Return (x, y) of the center of cell containing provided text 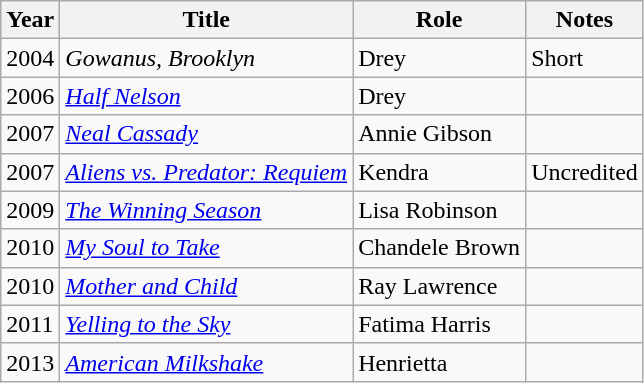
Role (440, 20)
Henrietta (440, 362)
Kendra (440, 172)
Chandele Brown (440, 248)
Neal Cassady (206, 134)
Gowanus, Brooklyn (206, 58)
Yelling to the Sky (206, 324)
Annie Gibson (440, 134)
Aliens vs. Predator: Requiem (206, 172)
Ray Lawrence (440, 286)
Mother and Child (206, 286)
Lisa Robinson (440, 210)
2004 (30, 58)
2006 (30, 96)
Short (585, 58)
Notes (585, 20)
2013 (30, 362)
Title (206, 20)
Half Nelson (206, 96)
Year (30, 20)
My Soul to Take (206, 248)
Fatima Harris (440, 324)
The Winning Season (206, 210)
American Milkshake (206, 362)
2011 (30, 324)
Uncredited (585, 172)
2009 (30, 210)
